Detect which cell encompasses the target text, then output its [X, Y] center coordinate. 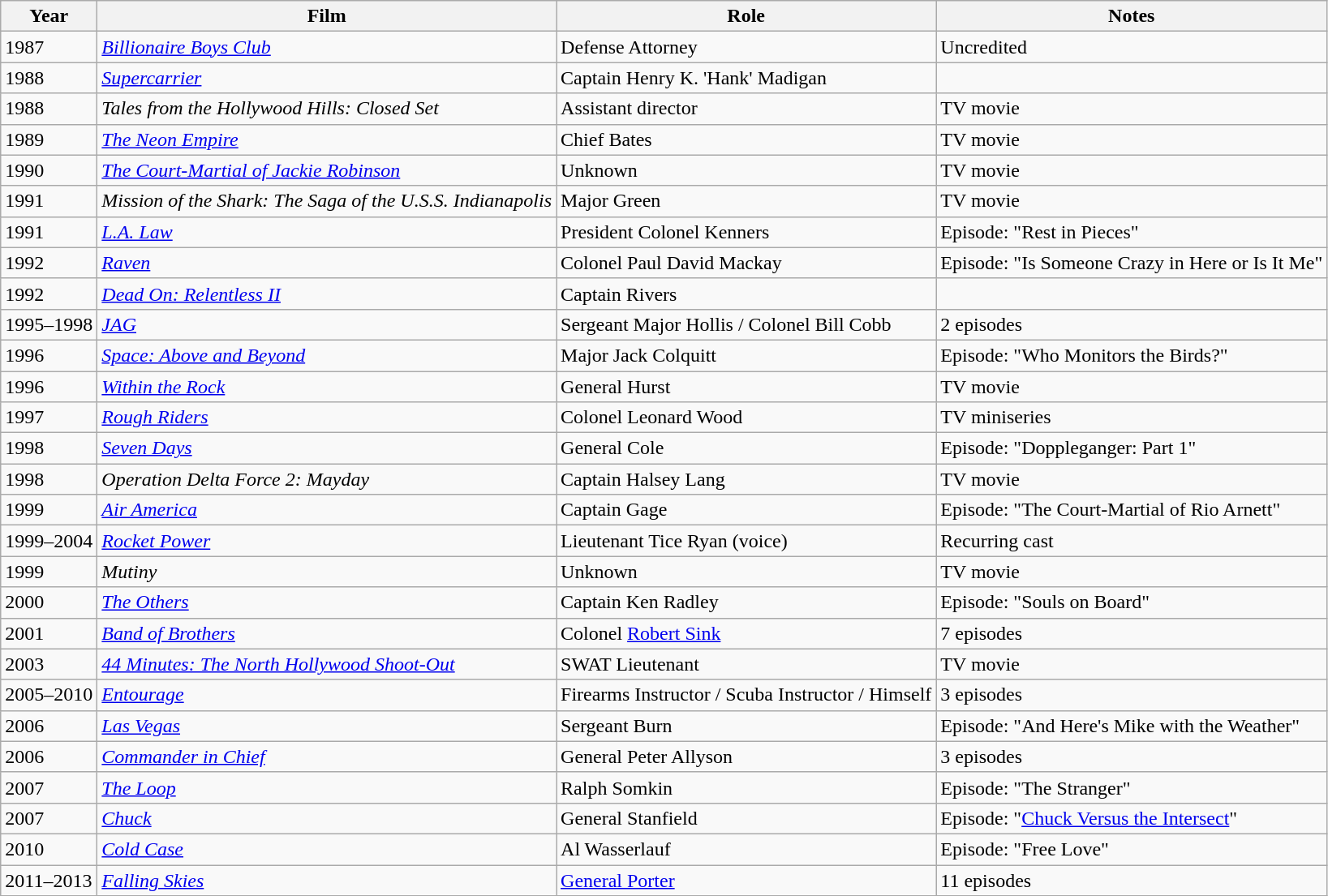
Entourage [327, 695]
2005–2010 [49, 695]
Captain Halsey Lang [746, 479]
TV miniseries [1132, 418]
2 episodes [1132, 324]
Episode: "Is Someone Crazy in Here or Is It Me" [1132, 263]
2011–2013 [49, 880]
General Porter [746, 880]
Falling Skies [327, 880]
1999–2004 [49, 541]
Tales from the Hollywood Hills: Closed Set [327, 109]
The Loop [327, 787]
L.A. Law [327, 232]
JAG [327, 324]
2000 [49, 602]
Las Vegas [327, 726]
General Peter Allyson [746, 757]
Mutiny [327, 572]
1995–1998 [49, 324]
44 Minutes: The North Hollywood Shoot-Out [327, 664]
Major Green [746, 201]
Lieutenant Tice Ryan (voice) [746, 541]
1987 [49, 47]
2010 [49, 849]
Episode: "Souls on Board" [1132, 602]
Sergeant Major Hollis / Colonel Bill Cobb [746, 324]
Notes [1132, 16]
Sergeant Burn [746, 726]
Film [327, 16]
Episode: "Who Monitors the Birds?" [1132, 355]
Uncredited [1132, 47]
Air America [327, 510]
1997 [49, 418]
Episode: "The Court-Martial of Rio Arnett" [1132, 510]
Firearms Instructor / Scuba Instructor / Himself [746, 695]
2003 [49, 664]
7 episodes [1132, 633]
Colonel Paul David Mackay [746, 263]
Episode: "Chuck Versus the Intersect" [1132, 818]
Mission of the Shark: The Saga of the U.S.S. Indianapolis [327, 201]
Al Wasserlauf [746, 849]
1989 [49, 139]
Band of Brothers [327, 633]
Episode: "Free Love" [1132, 849]
President Colonel Kenners [746, 232]
General Hurst [746, 387]
Episode: "Doppleganger: Part 1" [1132, 448]
Within the Rock [327, 387]
Chuck [327, 818]
Operation Delta Force 2: Mayday [327, 479]
Episode: "Rest in Pieces" [1132, 232]
Defense Attorney [746, 47]
11 episodes [1132, 880]
General Cole [746, 448]
Captain Ken Radley [746, 602]
Episode: "And Here's Mike with the Weather" [1132, 726]
Raven [327, 263]
Chief Bates [746, 139]
Dead On: Relentless II [327, 294]
The Court-Martial of Jackie Robinson [327, 170]
The Neon Empire [327, 139]
Billionaire Boys Club [327, 47]
Year [49, 16]
Assistant director [746, 109]
Cold Case [327, 849]
Major Jack Colquitt [746, 355]
Captain Henry K. 'Hank' Madigan [746, 78]
Episode: "The Stranger" [1132, 787]
Seven Days [327, 448]
Rocket Power [327, 541]
The Others [327, 602]
Rough Riders [327, 418]
Captain Gage [746, 510]
Supercarrier [327, 78]
Captain Rivers [746, 294]
2001 [49, 633]
Colonel Leonard Wood [746, 418]
SWAT Lieutenant [746, 664]
General Stanfield [746, 818]
Recurring cast [1132, 541]
Role [746, 16]
Colonel Robert Sink [746, 633]
Commander in Chief [327, 757]
Ralph Somkin [746, 787]
1990 [49, 170]
Space: Above and Beyond [327, 355]
